Capture the cell that displays the provided text and extract its [x, y] central coordinate. 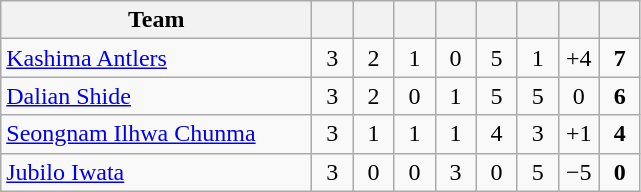
6 [620, 96]
+1 [578, 134]
Team [156, 20]
−5 [578, 172]
Dalian Shide [156, 96]
+4 [578, 58]
Jubilo Iwata [156, 172]
Kashima Antlers [156, 58]
7 [620, 58]
Seongnam Ilhwa Chunma [156, 134]
